Capture the cell that displays the provided text and extract its [x, y] central coordinate. 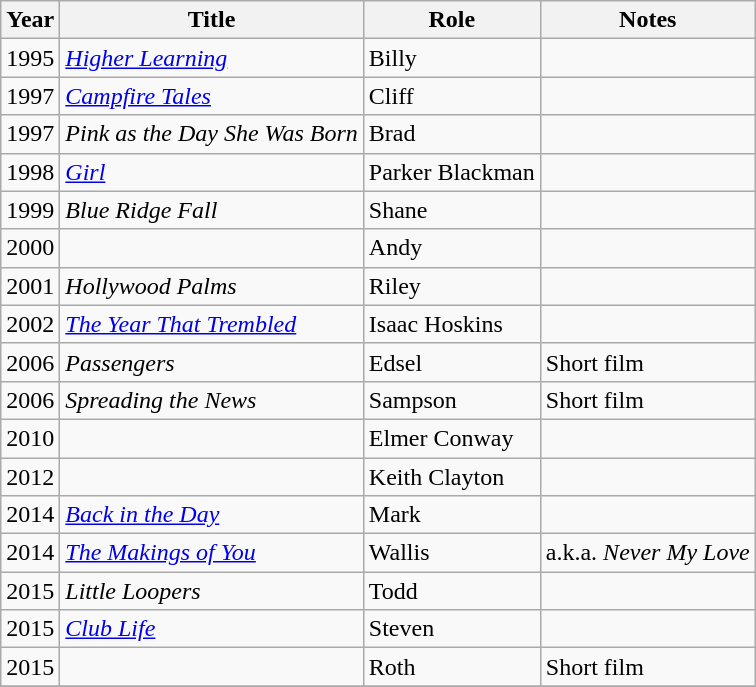
Girl [212, 172]
Club Life [212, 629]
Parker Blackman [452, 172]
Pink as the Day She Was Born [212, 134]
2010 [30, 438]
The Year That Trembled [212, 324]
Higher Learning [212, 58]
1995 [30, 58]
The Makings of You [212, 553]
2000 [30, 248]
Riley [452, 286]
Cliff [452, 96]
Hollywood Palms [212, 286]
Billy [452, 58]
Todd [452, 591]
Keith Clayton [452, 477]
Back in the Day [212, 515]
Title [212, 20]
2002 [30, 324]
Edsel [452, 362]
1998 [30, 172]
Role [452, 20]
Brad [452, 134]
Year [30, 20]
Isaac Hoskins [452, 324]
Elmer Conway [452, 438]
2001 [30, 286]
Notes [648, 20]
Campfire Tales [212, 96]
Steven [452, 629]
Andy [452, 248]
a.k.a. Never My Love [648, 553]
1999 [30, 210]
Sampson [452, 400]
Passengers [212, 362]
Wallis [452, 553]
Mark [452, 515]
Roth [452, 667]
Little Loopers [212, 591]
2012 [30, 477]
Blue Ridge Fall [212, 210]
Shane [452, 210]
Spreading the News [212, 400]
